Detect which cell encompasses the target text, then output its [x, y] center coordinate. 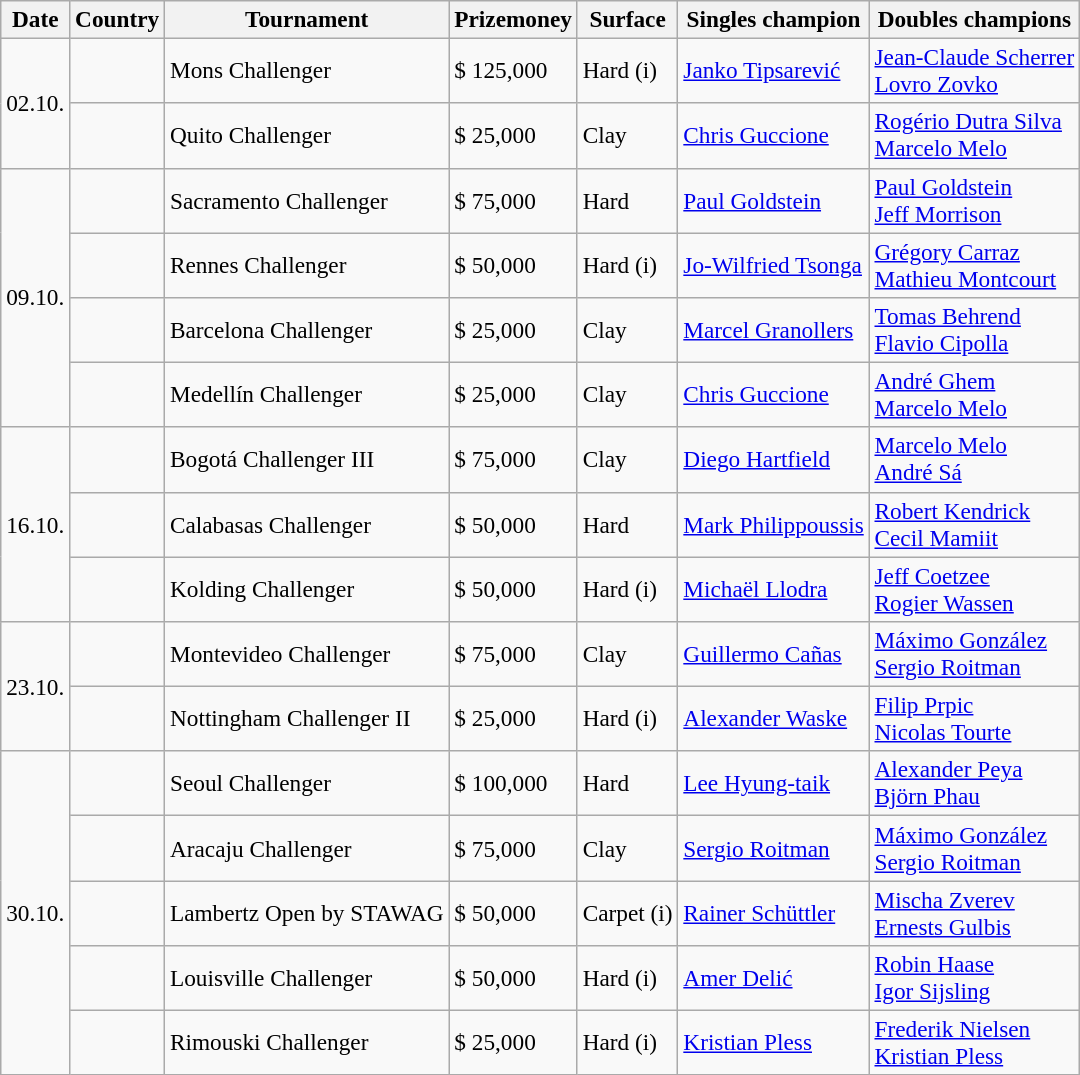
Kristian Pless [774, 1042]
Marcel Granollers [774, 330]
Michaël Llodra [774, 588]
Aracaju Challenger [307, 848]
Marcelo Melo André Sá [974, 460]
Carpet (i) [628, 912]
Louisville Challenger [307, 978]
Country [118, 19]
Quito Challenger [307, 136]
Kolding Challenger [307, 588]
Guillermo Cañas [774, 654]
Mark Philippoussis [774, 524]
Jean-Claude Scherrer Lovro Zovko [974, 70]
Robert Kendrick Cecil Mamiit [974, 524]
Mischa Zverev Ernests Gulbis [974, 912]
Lee Hyung-taik [774, 784]
Jeff Coetzee Rogier Wassen [974, 588]
$ 100,000 [513, 784]
Medellín Challenger [307, 394]
Barcelona Challenger [307, 330]
Jo-Wilfried Tsonga [774, 264]
Nottingham Challenger II [307, 718]
Rennes Challenger [307, 264]
Rimouski Challenger [307, 1042]
Sacramento Challenger [307, 200]
Date [36, 19]
$ 125,000 [513, 70]
Janko Tipsarević [774, 70]
Doubles champions [974, 19]
Calabasas Challenger [307, 524]
Paul Goldstein [774, 200]
Robin Haase Igor Sijsling [974, 978]
02.10. [36, 103]
Montevideo Challenger [307, 654]
Paul Goldstein Jeff Morrison [974, 200]
Tournament [307, 19]
Grégory Carraz Mathieu Montcourt [974, 264]
André Ghem Marcelo Melo [974, 394]
Frederik Nielsen Kristian Pless [974, 1042]
Rainer Schüttler [774, 912]
Diego Hartfield [774, 460]
Rogério Dutra Silva Marcelo Melo [974, 136]
Mons Challenger [307, 70]
16.10. [36, 524]
Alexander Peya Björn Phau [974, 784]
Prizemoney [513, 19]
Sergio Roitman [774, 848]
09.10. [36, 298]
Tomas Behrend Flavio Cipolla [974, 330]
Surface [628, 19]
Alexander Waske [774, 718]
30.10. [36, 913]
Lambertz Open by STAWAG [307, 912]
23.10. [36, 686]
Filip Prpic Nicolas Tourte [974, 718]
Singles champion [774, 19]
Bogotá Challenger III [307, 460]
Amer Delić [774, 978]
Seoul Challenger [307, 784]
